Find where the given text appears and provide that cell's center as (X, Y) coordinate. 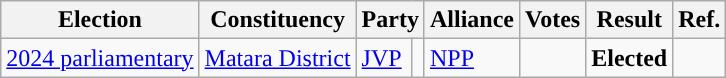
Matara District (278, 58)
Votes (553, 20)
JVP (384, 58)
2024 parliamentary (100, 58)
Alliance (472, 20)
Result (630, 20)
Election (100, 20)
Party (390, 20)
Elected (630, 58)
NPP (472, 58)
Ref. (700, 20)
Constituency (278, 20)
